Find where the given text appears and provide that cell's center as (X, Y) coordinate. 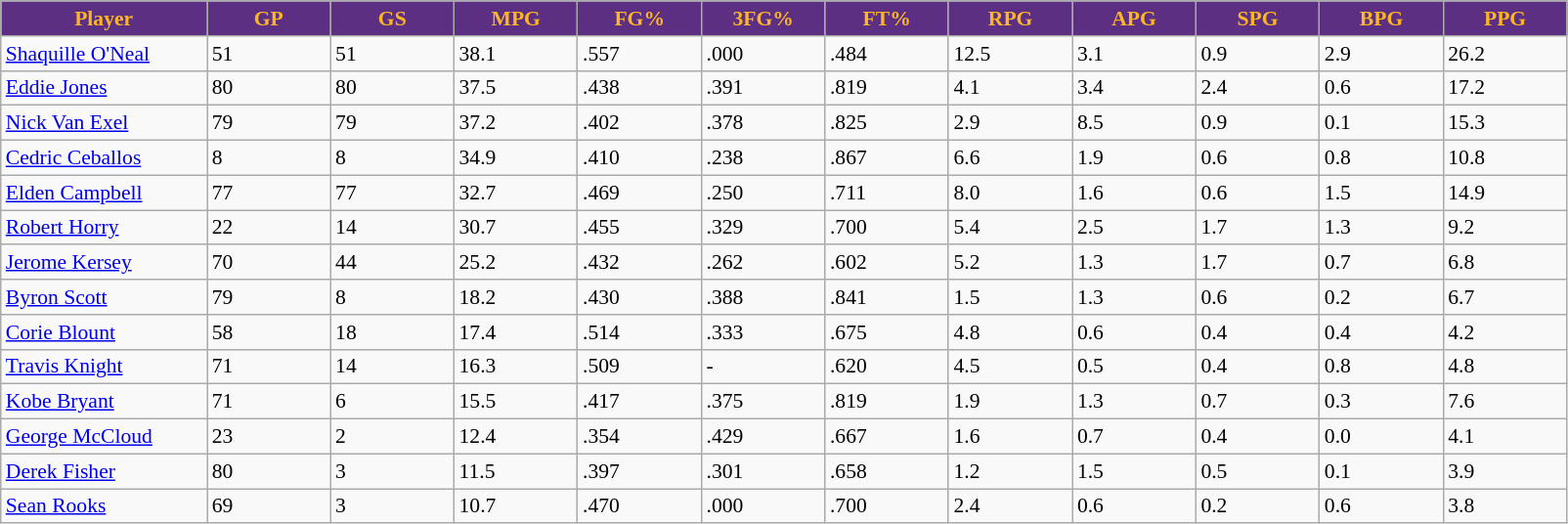
22 (269, 228)
.250 (762, 193)
17.2 (1505, 88)
Eddie Jones (104, 88)
.711 (887, 193)
Player (104, 19)
Jerome Kersey (104, 263)
14.9 (1505, 193)
17.4 (516, 332)
Kobe Bryant (104, 402)
FT% (887, 19)
.329 (762, 228)
6.7 (1505, 297)
.658 (887, 471)
11.5 (516, 471)
Nick Van Exel (104, 123)
7.6 (1505, 402)
Sean Rooks (104, 506)
4.5 (1010, 367)
.429 (762, 437)
.469 (639, 193)
RPG (1010, 19)
9.2 (1505, 228)
Corie Blount (104, 332)
70 (269, 263)
1.2 (1010, 471)
- (762, 367)
58 (269, 332)
2.5 (1134, 228)
37.2 (516, 123)
.509 (639, 367)
16.3 (516, 367)
Robert Horry (104, 228)
.455 (639, 228)
MPG (516, 19)
SPG (1257, 19)
6.6 (1010, 158)
10.8 (1505, 158)
APG (1134, 19)
23 (269, 437)
18 (392, 332)
12.5 (1010, 54)
6.8 (1505, 263)
GS (392, 19)
15.5 (516, 402)
.514 (639, 332)
.620 (887, 367)
.238 (762, 158)
0.3 (1381, 402)
George McCloud (104, 437)
32.7 (516, 193)
.391 (762, 88)
GP (269, 19)
26.2 (1505, 54)
.432 (639, 263)
38.1 (516, 54)
30.7 (516, 228)
.438 (639, 88)
37.5 (516, 88)
BPG (1381, 19)
PPG (1505, 19)
FG% (639, 19)
.375 (762, 402)
.557 (639, 54)
.397 (639, 471)
25.2 (516, 263)
Elden Campbell (104, 193)
.301 (762, 471)
3FG% (762, 19)
Cedric Ceballos (104, 158)
3.8 (1505, 506)
18.2 (516, 297)
.410 (639, 158)
.675 (887, 332)
.825 (887, 123)
6 (392, 402)
8.0 (1010, 193)
44 (392, 263)
15.3 (1505, 123)
.388 (762, 297)
3.1 (1134, 54)
.867 (887, 158)
.430 (639, 297)
5.2 (1010, 263)
69 (269, 506)
2 (392, 437)
34.9 (516, 158)
Derek Fisher (104, 471)
4.2 (1505, 332)
3.4 (1134, 88)
.667 (887, 437)
3.9 (1505, 471)
5.4 (1010, 228)
.378 (762, 123)
12.4 (516, 437)
Byron Scott (104, 297)
.484 (887, 54)
.402 (639, 123)
.417 (639, 402)
.354 (639, 437)
.470 (639, 506)
.262 (762, 263)
.841 (887, 297)
.333 (762, 332)
8.5 (1134, 123)
.602 (887, 263)
Shaquille O'Neal (104, 54)
Travis Knight (104, 367)
10.7 (516, 506)
0.0 (1381, 437)
